Return the (x, y) coordinate for the center point of the cell that contains the specified text.  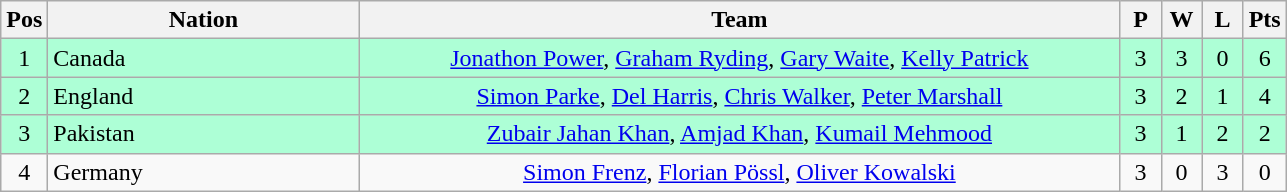
England (204, 96)
Canada (204, 58)
Pts (1264, 20)
W (1182, 20)
Nation (204, 20)
Simon Parke, Del Harris, Chris Walker, Peter Marshall (740, 96)
Jonathon Power, Graham Ryding, Gary Waite, Kelly Patrick (740, 58)
Simon Frenz, Florian Pössl, Oliver Kowalski (740, 172)
Pos (24, 20)
Zubair Jahan Khan, Amjad Khan, Kumail Mehmood (740, 134)
L (1222, 20)
Pakistan (204, 134)
P (1140, 20)
6 (1264, 58)
Team (740, 20)
Germany (204, 172)
